From the cell containing the given text, extract its center point as [x, y] coordinate. 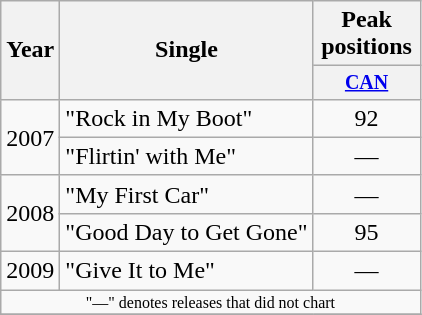
"My First Car" [186, 194]
92 [366, 118]
"Flirtin' with Me" [186, 156]
"Give It to Me" [186, 271]
Year [30, 50]
"Good Day to Get Gone" [186, 232]
"—" denotes releases that did not chart [210, 302]
"Rock in My Boot" [186, 118]
95 [366, 232]
Peak positions [366, 34]
CAN [366, 82]
2008 [30, 213]
Single [186, 50]
2009 [30, 271]
2007 [30, 137]
